Extract the [X, Y] coordinate from the center of the cell holding the provided text.  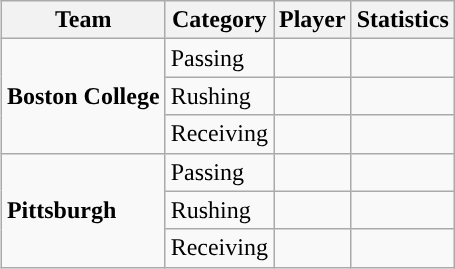
Pittsburgh [83, 210]
Player [313, 20]
Category [219, 20]
Boston College [83, 96]
Team [83, 20]
Statistics [402, 20]
